From the cell containing the given text, extract its center point as (X, Y) coordinate. 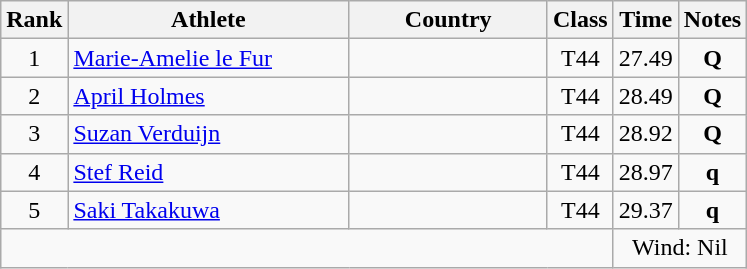
Stef Reid (208, 172)
Class (580, 20)
April Holmes (208, 96)
3 (34, 134)
Time (646, 20)
Athlete (208, 20)
Marie-Amelie le Fur (208, 58)
Wind: Nil (680, 248)
5 (34, 210)
27.49 (646, 58)
Notes (712, 20)
28.92 (646, 134)
4 (34, 172)
Rank (34, 20)
Suzan Verduijn (208, 134)
28.97 (646, 172)
1 (34, 58)
29.37 (646, 210)
2 (34, 96)
Saki Takakuwa (208, 210)
28.49 (646, 96)
Country (448, 20)
